Locate the cell with the specified text and output its (x, y) center coordinate. 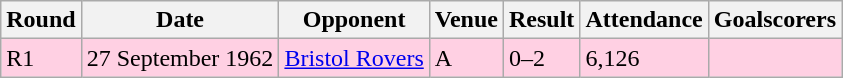
27 September 1962 (180, 58)
Date (180, 20)
Attendance (644, 20)
Goalscorers (774, 20)
6,126 (644, 58)
R1 (41, 58)
Venue (466, 20)
A (466, 58)
0–2 (541, 58)
Bristol Rovers (354, 58)
Result (541, 20)
Opponent (354, 20)
Round (41, 20)
